Find where the given text appears and provide that cell's center as (x, y) coordinate. 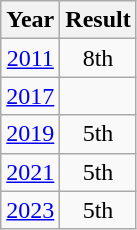
2019 (30, 134)
2017 (30, 96)
2023 (30, 210)
2011 (30, 58)
8th (98, 58)
Result (98, 20)
Year (30, 20)
2021 (30, 172)
